Return the (X, Y) coordinate for the center point of the cell that contains the specified text.  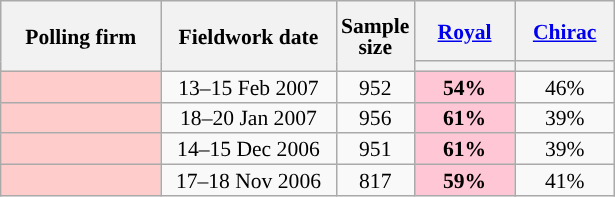
41% (565, 180)
13–15 Feb 2007 (248, 86)
817 (375, 180)
17–18 Nov 2006 (248, 180)
18–20 Jan 2007 (248, 118)
Chirac (565, 31)
956 (375, 118)
59% (464, 180)
Polling firm (81, 36)
46% (565, 86)
952 (375, 86)
Royal (464, 31)
951 (375, 150)
14–15 Dec 2006 (248, 150)
Samplesize (375, 36)
Fieldwork date (248, 36)
54% (464, 86)
